Provide the (x, y) coordinate of the cell's center where the given text is located.  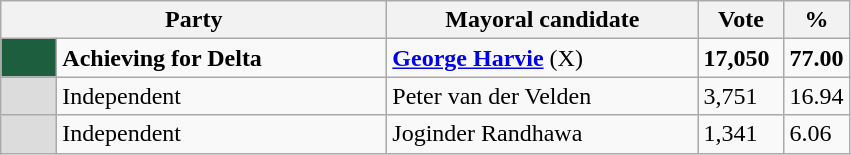
1,341 (741, 134)
Vote (741, 20)
16.94 (816, 96)
3,751 (741, 96)
Mayoral candidate (542, 20)
% (816, 20)
Joginder Randhawa (542, 134)
77.00 (816, 58)
Peter van der Velden (542, 96)
6.06 (816, 134)
Achieving for Delta (222, 58)
17,050 (741, 58)
George Harvie (X) (542, 58)
Party (194, 20)
